Locate the cell with the specified text and output its (x, y) center coordinate. 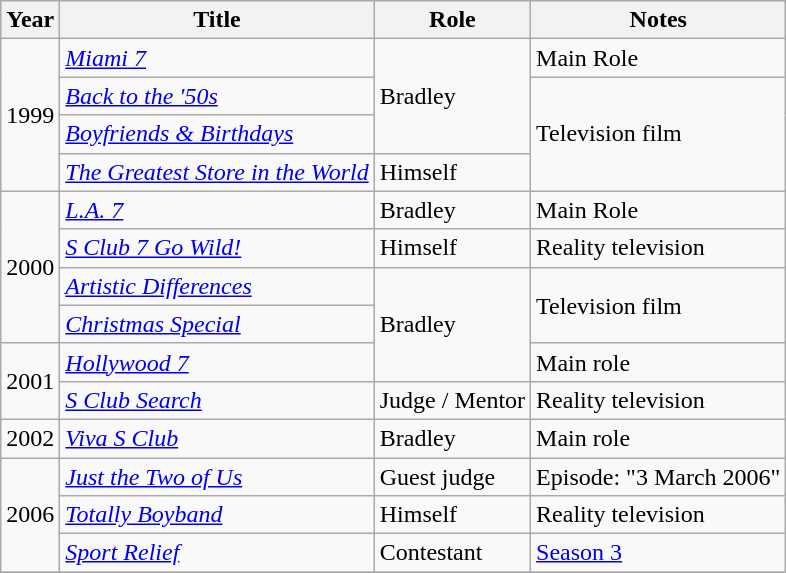
Episode: "3 March 2006" (658, 477)
2002 (30, 438)
Sport Relief (217, 553)
2006 (30, 515)
Miami 7 (217, 58)
2001 (30, 381)
Just the Two of Us (217, 477)
Title (217, 20)
Season 3 (658, 553)
Hollywood 7 (217, 362)
Totally Boyband (217, 515)
1999 (30, 115)
Role (452, 20)
Boyfriends & Birthdays (217, 134)
Judge / Mentor (452, 400)
S Club Search (217, 400)
Guest judge (452, 477)
Contestant (452, 553)
L.A. 7 (217, 210)
Back to the '50s (217, 96)
Notes (658, 20)
S Club 7 Go Wild! (217, 248)
Year (30, 20)
2000 (30, 267)
The Greatest Store in the World (217, 172)
Viva S Club (217, 438)
Christmas Special (217, 324)
Artistic Differences (217, 286)
